For the text-containing cell, return its midpoint in (X, Y) coordinate format. 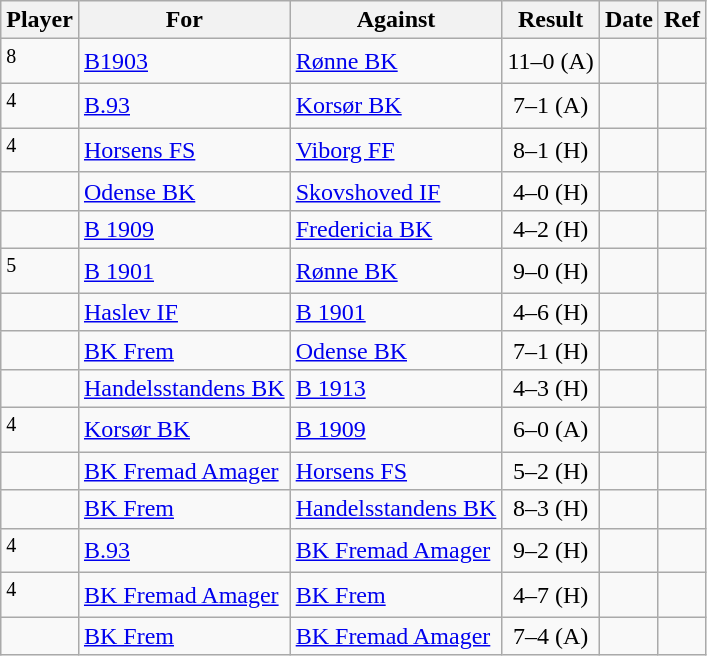
4–0 (H) (551, 191)
Viborg FF (396, 150)
Result (551, 20)
9–0 (H) (551, 272)
8–3 (H) (551, 509)
Player (40, 20)
4–2 (H) (551, 230)
For (184, 20)
7–1 (A) (551, 106)
5 (40, 272)
B1903 (184, 62)
4–6 (H) (551, 312)
6–0 (A) (551, 430)
Fredericia BK (396, 230)
8–1 (H) (551, 150)
4–7 (H) (551, 596)
7–4 (A) (551, 636)
Haslev IF (184, 312)
11–0 (A) (551, 62)
Ref (682, 20)
Against (396, 20)
7–1 (H) (551, 350)
8 (40, 62)
5–2 (H) (551, 471)
B 1913 (396, 388)
4–3 (H) (551, 388)
9–2 (H) (551, 550)
Date (628, 20)
Skovshoved IF (396, 191)
